Determine the (x, y) coordinate at the center of the cell enclosing the given text.  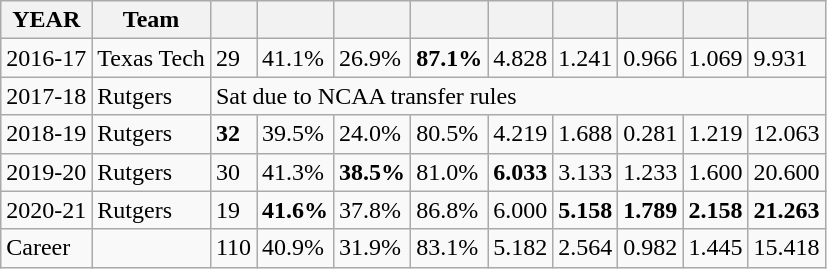
1.789 (650, 210)
12.063 (786, 134)
2019-20 (46, 172)
5.182 (520, 248)
19 (233, 210)
26.9% (372, 58)
30 (233, 172)
15.418 (786, 248)
YEAR (46, 20)
0.966 (650, 58)
Career (46, 248)
39.5% (296, 134)
32 (233, 134)
41.6% (296, 210)
9.931 (786, 58)
6.000 (520, 210)
1.219 (716, 134)
1.241 (586, 58)
1.688 (586, 134)
0.982 (650, 248)
20.600 (786, 172)
Sat due to NCAA transfer rules (518, 96)
2.158 (716, 210)
37.8% (372, 210)
2017-18 (46, 96)
5.158 (586, 210)
31.9% (372, 248)
87.1% (450, 58)
2.564 (586, 248)
80.5% (450, 134)
1.445 (716, 248)
110 (233, 248)
29 (233, 58)
40.9% (296, 248)
83.1% (450, 248)
38.5% (372, 172)
4.219 (520, 134)
2020-21 (46, 210)
0.281 (650, 134)
Team (152, 20)
41.3% (296, 172)
1.233 (650, 172)
24.0% (372, 134)
Texas Tech (152, 58)
4.828 (520, 58)
2018-19 (46, 134)
1.600 (716, 172)
86.8% (450, 210)
41.1% (296, 58)
6.033 (520, 172)
3.133 (586, 172)
2016-17 (46, 58)
1.069 (716, 58)
21.263 (786, 210)
81.0% (450, 172)
